Locate the cell with the specified text and output its [x, y] center coordinate. 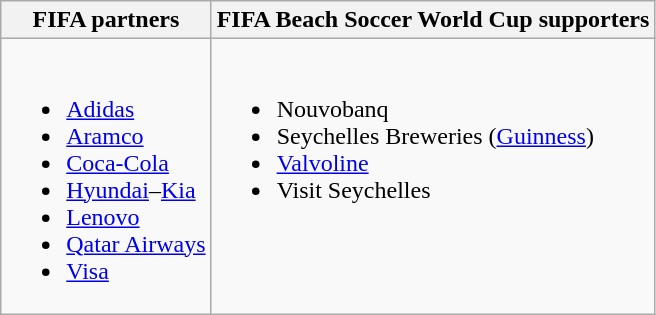
NouvobanqSeychelles Breweries (Guinness)ValvolineVisit Seychelles [433, 176]
AdidasAramcoCoca-ColaHyundai–KiaLenovoQatar AirwaysVisa [106, 176]
FIFA Beach Soccer World Cup supporters [433, 20]
FIFA partners [106, 20]
